From the cell containing the given text, extract its center point as (X, Y) coordinate. 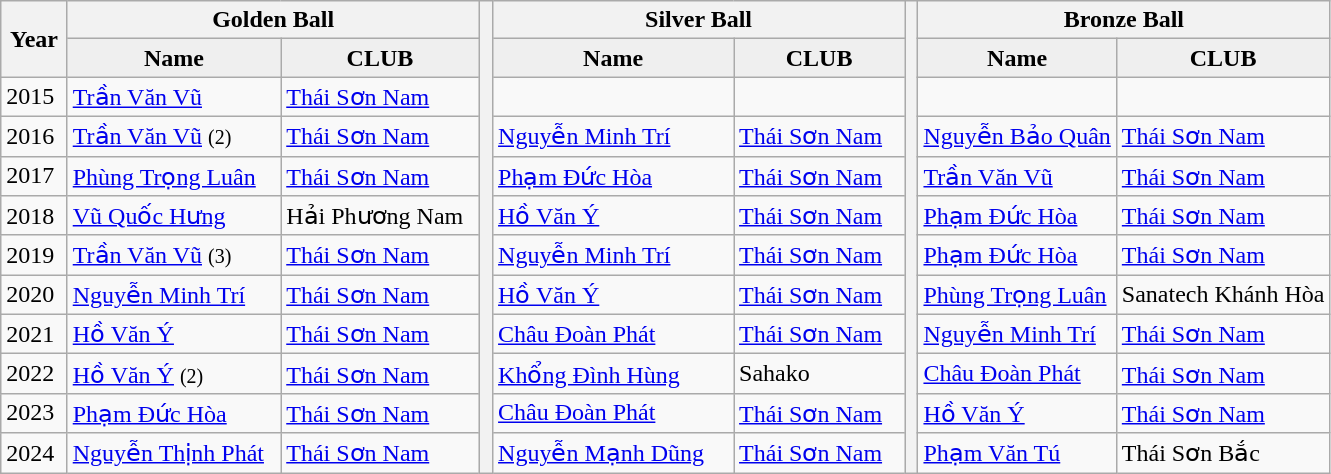
Hồ Văn Ý (2) (174, 374)
2019 (34, 255)
Nguyễn Bảo Quân (1017, 136)
Trần Văn Vũ (3) (174, 255)
2023 (34, 413)
2022 (34, 374)
Sanatech Khánh Hòa (1223, 295)
2017 (34, 176)
2024 (34, 453)
Nguyễn Thịnh Phát (174, 453)
Trần Văn Vũ (2) (174, 136)
Nguyễn Mạnh Dũng (614, 453)
2018 (34, 216)
Hải Phương Nam (380, 216)
Vũ Quốc Hưng (174, 216)
Khổng Đình Hùng (614, 374)
Thái Sơn Bắc (1223, 453)
Year (34, 39)
Sahako (820, 374)
Phạm Văn Tú (1017, 453)
Golden Ball (273, 20)
Bronze Ball (1124, 20)
2016 (34, 136)
2021 (34, 334)
Silver Ball (699, 20)
2015 (34, 97)
2020 (34, 295)
